Find where the given text appears and provide that cell's center as (x, y) coordinate. 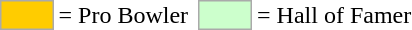
= Pro Bowler (124, 15)
